Extract the (X, Y) coordinate from the center of the cell holding the provided text.  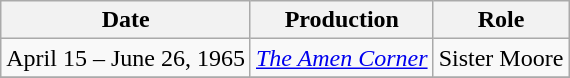
Role (501, 20)
Date (126, 20)
Production (342, 20)
April 15 – June 26, 1965 (126, 58)
Sister Moore (501, 58)
The Amen Corner (342, 58)
